Return (X, Y) of the center of cell containing provided text 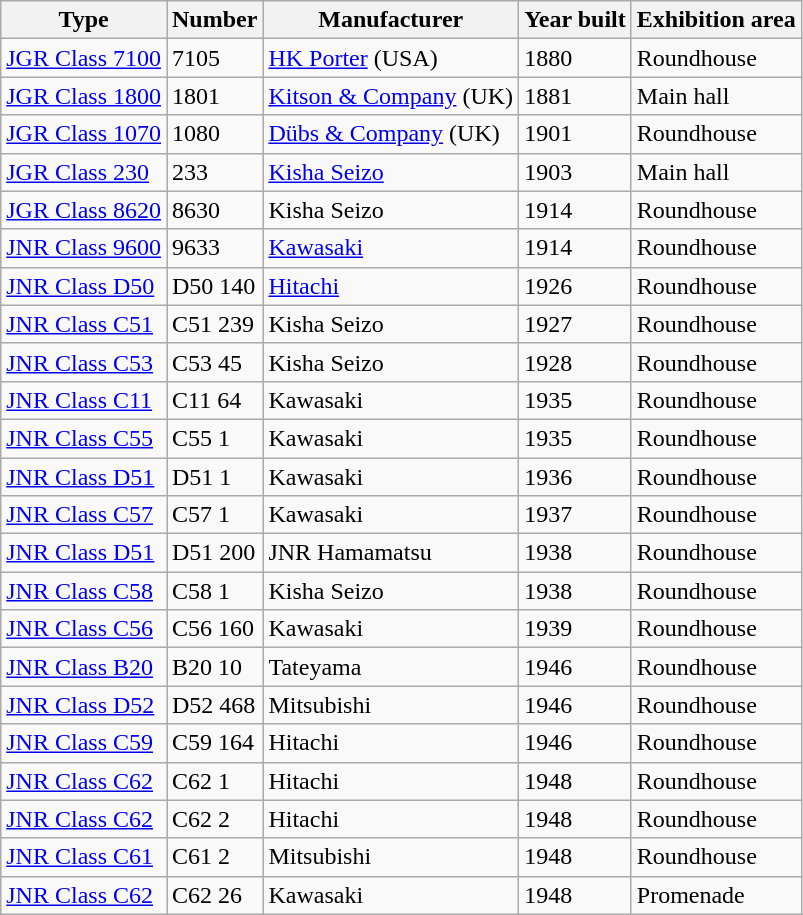
8630 (214, 210)
JNR Class D52 (84, 705)
C62 2 (214, 819)
Year built (576, 20)
JNR Class C53 (84, 362)
C59 164 (214, 743)
JGR Class 230 (84, 172)
Dübs & Company (UK) (391, 134)
HK Porter (USA) (391, 58)
C56 160 (214, 629)
C58 1 (214, 591)
JGR Class 7100 (84, 58)
1936 (576, 477)
1801 (214, 96)
D51 200 (214, 553)
1903 (576, 172)
Type (84, 20)
1926 (576, 286)
JGR Class 1800 (84, 96)
C57 1 (214, 515)
1080 (214, 134)
D52 468 (214, 705)
JGR Class 1070 (84, 134)
C11 64 (214, 400)
D51 1 (214, 477)
JNR Class C51 (84, 324)
JNR Class C11 (84, 400)
JGR Class 8620 (84, 210)
1901 (576, 134)
7105 (214, 58)
C61 2 (214, 857)
1928 (576, 362)
9633 (214, 248)
JNR Class C61 (84, 857)
233 (214, 172)
JNR Class B20 (84, 667)
D50 140 (214, 286)
Exhibition area (716, 20)
JNR Class C57 (84, 515)
1939 (576, 629)
Kitson & Company (UK) (391, 96)
JNR Class C59 (84, 743)
1937 (576, 515)
Number (214, 20)
B20 10 (214, 667)
JNR Hamamatsu (391, 553)
1927 (576, 324)
JNR Class C58 (84, 591)
JNR Class C55 (84, 438)
JNR Class D50 (84, 286)
JNR Class C56 (84, 629)
1880 (576, 58)
C62 1 (214, 781)
1881 (576, 96)
C53 45 (214, 362)
Promenade (716, 895)
JNR Class 9600 (84, 248)
C62 26 (214, 895)
Tateyama (391, 667)
C55 1 (214, 438)
C51 239 (214, 324)
Manufacturer (391, 20)
